Return the [x, y] coordinate for the center point of the cell that contains the specified text.  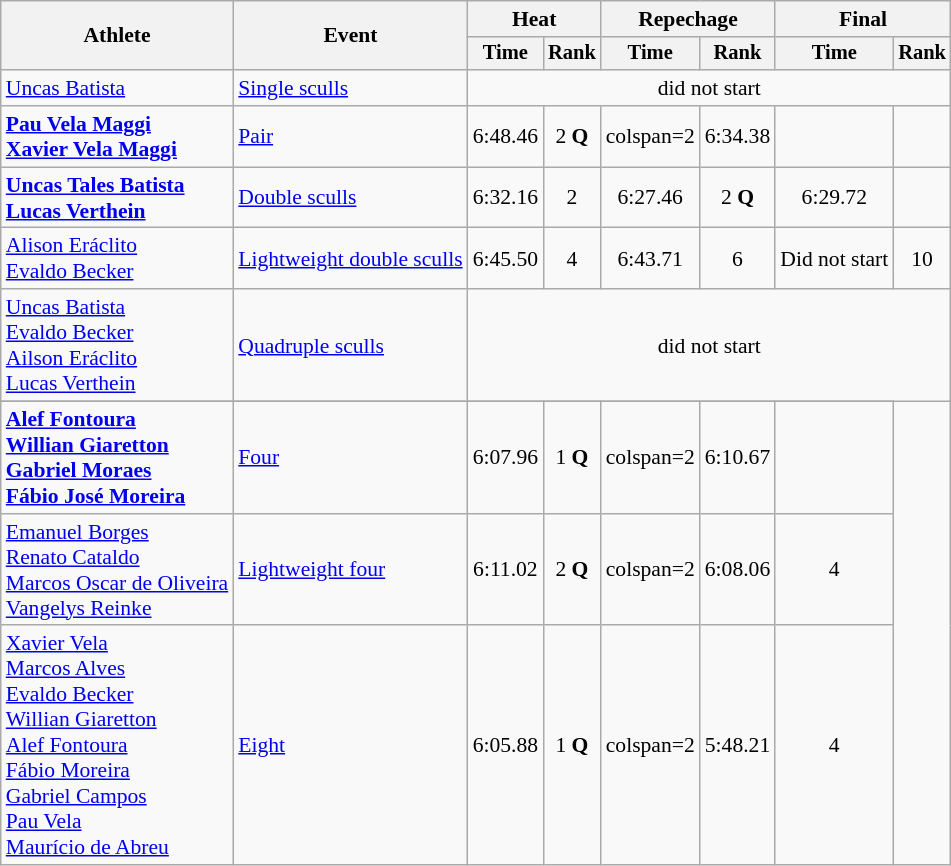
5:48.21 [738, 746]
Four [350, 458]
6:32.16 [506, 198]
Xavier VelaMarcos AlvesEvaldo BeckerWillian GiarettonAlef FontouraFábio MoreiraGabriel CamposPau VelaMaurício de Abreu [117, 746]
6:08.06 [738, 570]
6 [738, 258]
6:45.50 [506, 258]
Eight [350, 746]
Lightweight double sculls [350, 258]
Pair [350, 136]
Uncas Batista [117, 88]
Emanuel BorgesRenato CataldoMarcos Oscar de OliveiraVangelys Reinke [117, 570]
6:10.67 [738, 458]
6:05.88 [506, 746]
Double sculls [350, 198]
Event [350, 36]
6:27.46 [650, 198]
6:43.71 [650, 258]
10 [922, 258]
Lightweight four [350, 570]
6:29.72 [834, 198]
Did not start [834, 258]
Quadruple sculls [350, 345]
6:11.02 [506, 570]
Repechage [688, 19]
Uncas BatistaEvaldo BeckerAilson EráclitoLucas Verthein [117, 345]
2 [572, 198]
6:34.38 [738, 136]
Single sculls [350, 88]
6:07.96 [506, 458]
6:48.46 [506, 136]
Alison EráclitoEvaldo Becker [117, 258]
Pau Vela MaggiXavier Vela Maggi [117, 136]
Athlete [117, 36]
Final [863, 19]
Heat [534, 19]
Alef FontouraWillian GiarettonGabriel MoraesFábio José Moreira [117, 458]
Uncas Tales BatistaLucas Verthein [117, 198]
